Locate the cell with the specified text and output its [x, y] center coordinate. 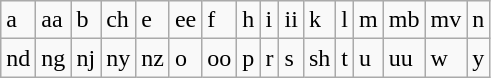
w [446, 58]
h [248, 20]
o [185, 58]
sh [319, 58]
uu [404, 58]
y [478, 58]
aa [54, 20]
a [18, 20]
f [220, 20]
nj [86, 58]
b [86, 20]
ng [54, 58]
u [369, 58]
ny [118, 58]
s [291, 58]
i [270, 20]
nz [153, 58]
mv [446, 20]
e [153, 20]
p [248, 58]
ii [291, 20]
r [270, 58]
nd [18, 58]
t [345, 58]
k [319, 20]
n [478, 20]
ch [118, 20]
oo [220, 58]
ee [185, 20]
l [345, 20]
m [369, 20]
mb [404, 20]
